Pinpoint the cell where the given text exists, returning its [X, Y] midpoint coordinate. 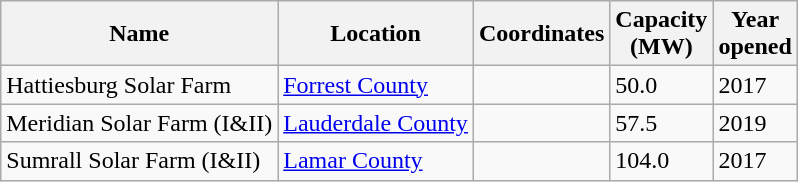
Lauderdale County [376, 123]
50.0 [662, 85]
Sumrall Solar Farm (I&II) [140, 161]
Coordinates [541, 34]
Location [376, 34]
Capacity(MW) [662, 34]
Meridian Solar Farm (I&II) [140, 123]
Forrest County [376, 85]
2019 [755, 123]
Name [140, 34]
Lamar County [376, 161]
57.5 [662, 123]
104.0 [662, 161]
Yearopened [755, 34]
Hattiesburg Solar Farm [140, 85]
